Search for the cell housing the specified text and yield its [X, Y] center coordinate. 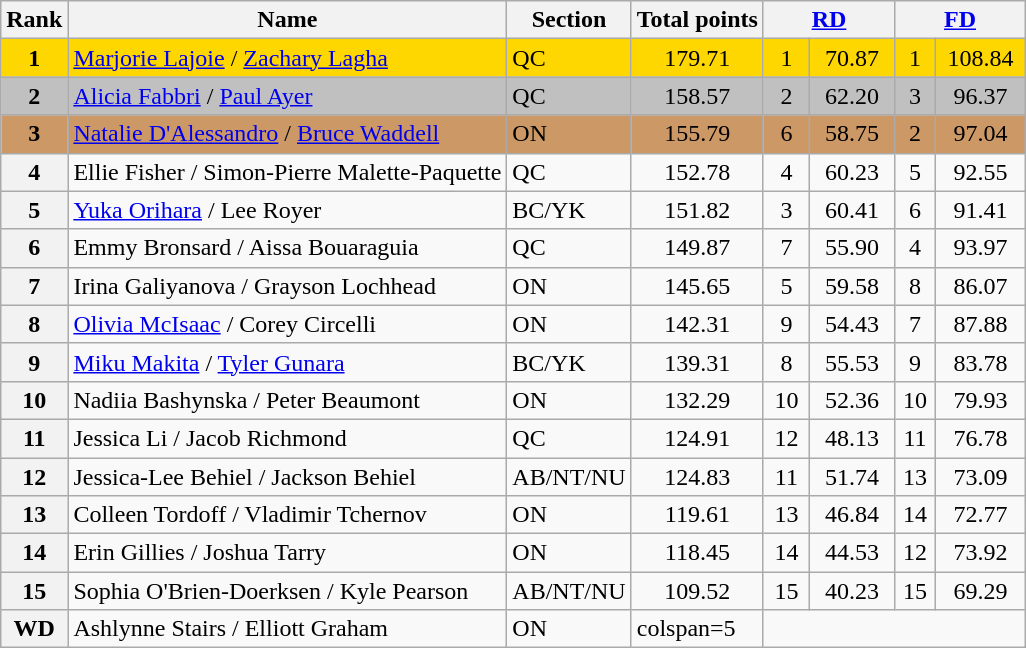
46.84 [852, 515]
97.04 [980, 134]
70.87 [852, 58]
124.83 [697, 477]
Name [288, 20]
60.23 [852, 172]
Ashlynne Stairs / Elliott Graham [288, 629]
58.75 [852, 134]
WD [34, 629]
79.93 [980, 400]
73.92 [980, 553]
44.53 [852, 553]
colspan=5 [697, 629]
40.23 [852, 591]
109.52 [697, 591]
Rank [34, 20]
132.29 [697, 400]
151.82 [697, 210]
60.41 [852, 210]
83.78 [980, 362]
Alicia Fabbri / Paul Ayer [288, 96]
139.31 [697, 362]
118.45 [697, 553]
155.79 [697, 134]
145.65 [697, 286]
RD [828, 20]
Colleen Tordoff / Vladimir Tchernov [288, 515]
Jessica Li / Jacob Richmond [288, 438]
69.29 [980, 591]
54.43 [852, 324]
Erin Gillies / Joshua Tarry [288, 553]
Yuka Orihara / Lee Royer [288, 210]
96.37 [980, 96]
48.13 [852, 438]
Emmy Bronsard / Aissa Bouaraguia [288, 248]
FD [960, 20]
86.07 [980, 286]
Ellie Fisher / Simon-Pierre Malette-Paquette [288, 172]
108.84 [980, 58]
142.31 [697, 324]
124.91 [697, 438]
93.97 [980, 248]
55.90 [852, 248]
179.71 [697, 58]
72.77 [980, 515]
52.36 [852, 400]
Total points [697, 20]
62.20 [852, 96]
55.53 [852, 362]
Marjorie Lajoie / Zachary Lagha [288, 58]
149.87 [697, 248]
119.61 [697, 515]
Miku Makita / Tyler Gunara [288, 362]
Section [569, 20]
Irina Galiyanova / Grayson Lochhead [288, 286]
59.58 [852, 286]
Natalie D'Alessandro / Bruce Waddell [288, 134]
87.88 [980, 324]
51.74 [852, 477]
158.57 [697, 96]
Nadiia Bashynska / Peter Beaumont [288, 400]
Olivia McIsaac / Corey Circelli [288, 324]
91.41 [980, 210]
152.78 [697, 172]
Jessica-Lee Behiel / Jackson Behiel [288, 477]
Sophia O'Brien-Doerksen / Kyle Pearson [288, 591]
76.78 [980, 438]
92.55 [980, 172]
73.09 [980, 477]
